Determine the [x, y] coordinate at the center of the cell enclosing the given text.  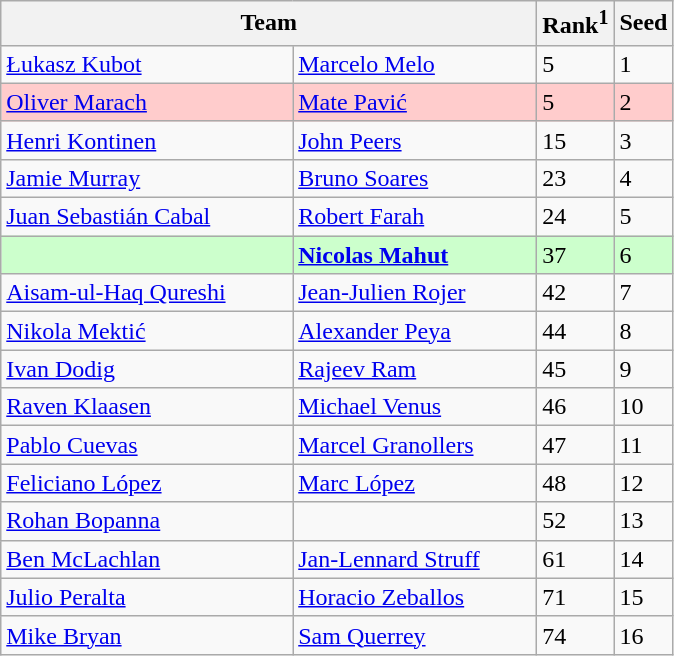
Marcelo Melo [415, 64]
12 [644, 483]
Robert Farah [415, 217]
10 [644, 407]
Bruno Soares [415, 178]
Juan Sebastián Cabal [147, 217]
Rajeev Ram [415, 369]
Aisam-ul-Haq Qureshi [147, 293]
Ivan Dodig [147, 369]
Marc López [415, 483]
13 [644, 521]
52 [576, 521]
Alexander Peya [415, 331]
8 [644, 331]
7 [644, 293]
23 [576, 178]
11 [644, 445]
Oliver Marach [147, 102]
14 [644, 559]
Seed [644, 24]
4 [644, 178]
37 [576, 255]
45 [576, 369]
42 [576, 293]
Mike Bryan [147, 635]
Rohan Bopanna [147, 521]
1 [644, 64]
Michael Venus [415, 407]
9 [644, 369]
Jan-Lennard Struff [415, 559]
46 [576, 407]
Julio Peralta [147, 597]
Team [269, 24]
John Peers [415, 140]
74 [576, 635]
Pablo Cuevas [147, 445]
Nicolas Mahut [415, 255]
Łukasz Kubot [147, 64]
Mate Pavić [415, 102]
61 [576, 559]
Ben McLachlan [147, 559]
16 [644, 635]
Feliciano López [147, 483]
Raven Klaasen [147, 407]
Sam Querrey [415, 635]
Marcel Granollers [415, 445]
Nikola Mektić [147, 331]
6 [644, 255]
Jamie Murray [147, 178]
24 [576, 217]
48 [576, 483]
Rank1 [576, 24]
71 [576, 597]
3 [644, 140]
44 [576, 331]
Henri Kontinen [147, 140]
Horacio Zeballos [415, 597]
47 [576, 445]
Jean-Julien Rojer [415, 293]
2 [644, 102]
